Determine the [X, Y] coordinate at the center of the cell enclosing the given text.  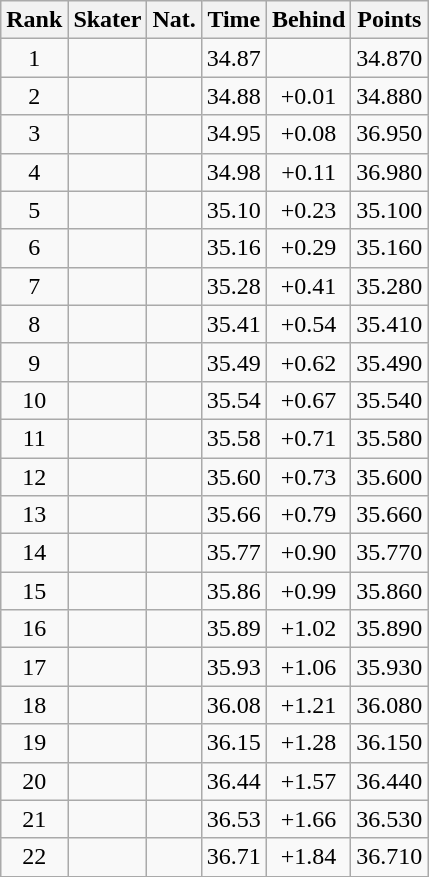
+1.06 [308, 667]
35.89 [234, 629]
35.49 [234, 362]
18 [34, 705]
6 [34, 248]
17 [34, 667]
36.080 [390, 705]
35.60 [234, 477]
34.98 [234, 172]
+0.29 [308, 248]
8 [34, 324]
+0.62 [308, 362]
35.160 [390, 248]
5 [34, 210]
36.08 [234, 705]
34.88 [234, 96]
+1.28 [308, 743]
21 [34, 819]
+0.01 [308, 96]
36.150 [390, 743]
+0.54 [308, 324]
20 [34, 781]
35.66 [234, 515]
+0.11 [308, 172]
+0.73 [308, 477]
1 [34, 58]
+0.08 [308, 134]
35.77 [234, 553]
+0.71 [308, 438]
35.890 [390, 629]
+0.23 [308, 210]
36.15 [234, 743]
12 [34, 477]
Behind [308, 20]
35.770 [390, 553]
35.93 [234, 667]
35.54 [234, 400]
35.540 [390, 400]
+1.21 [308, 705]
11 [34, 438]
Time [234, 20]
15 [34, 591]
+1.84 [308, 857]
36.440 [390, 781]
35.10 [234, 210]
35.28 [234, 286]
+0.99 [308, 591]
36.980 [390, 172]
+0.41 [308, 286]
Nat. [174, 20]
10 [34, 400]
36.710 [390, 857]
35.58 [234, 438]
35.41 [234, 324]
Points [390, 20]
7 [34, 286]
35.600 [390, 477]
34.870 [390, 58]
36.71 [234, 857]
19 [34, 743]
34.87 [234, 58]
36.950 [390, 134]
+1.02 [308, 629]
Rank [34, 20]
34.95 [234, 134]
34.880 [390, 96]
+1.66 [308, 819]
35.86 [234, 591]
16 [34, 629]
+1.57 [308, 781]
36.44 [234, 781]
35.410 [390, 324]
35.490 [390, 362]
+0.90 [308, 553]
35.100 [390, 210]
Skater [108, 20]
+0.79 [308, 515]
+0.67 [308, 400]
35.580 [390, 438]
36.530 [390, 819]
35.280 [390, 286]
35.660 [390, 515]
13 [34, 515]
9 [34, 362]
2 [34, 96]
35.930 [390, 667]
35.860 [390, 591]
22 [34, 857]
3 [34, 134]
36.53 [234, 819]
14 [34, 553]
35.16 [234, 248]
4 [34, 172]
